Locate the cell with the specified text and output its [X, Y] center coordinate. 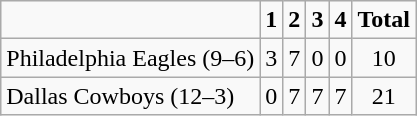
Dallas Cowboys (12–3) [130, 96]
4 [340, 20]
2 [294, 20]
10 [384, 58]
Philadelphia Eagles (9–6) [130, 58]
Total [384, 20]
1 [272, 20]
21 [384, 96]
